Determine the (x, y) coordinate at the center of the cell enclosing the given text.  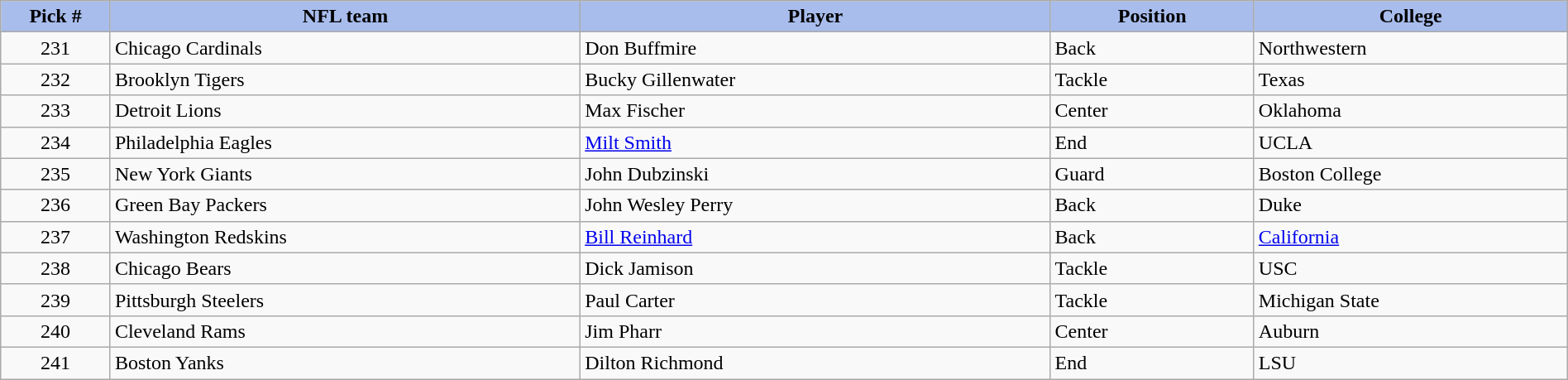
Max Fischer (815, 111)
Green Bay Packers (345, 205)
UCLA (1411, 142)
234 (56, 142)
College (1411, 17)
233 (56, 111)
Dilton Richmond (815, 363)
237 (56, 237)
Washington Redskins (345, 237)
Chicago Bears (345, 268)
USC (1411, 268)
Guard (1152, 174)
Duke (1411, 205)
Jim Pharr (815, 331)
231 (56, 48)
236 (56, 205)
LSU (1411, 363)
Position (1152, 17)
239 (56, 300)
Paul Carter (815, 300)
Brooklyn Tigers (345, 79)
Bucky Gillenwater (815, 79)
Don Buffmire (815, 48)
John Dubzinski (815, 174)
Pick # (56, 17)
Auburn (1411, 331)
240 (56, 331)
241 (56, 363)
Boston Yanks (345, 363)
Chicago Cardinals (345, 48)
Bill Reinhard (815, 237)
Dick Jamison (815, 268)
Oklahoma (1411, 111)
John Wesley Perry (815, 205)
Texas (1411, 79)
Michigan State (1411, 300)
Cleveland Rams (345, 331)
New York Giants (345, 174)
NFL team (345, 17)
235 (56, 174)
232 (56, 79)
238 (56, 268)
Milt Smith (815, 142)
Boston College (1411, 174)
Pittsburgh Steelers (345, 300)
Philadelphia Eagles (345, 142)
Northwestern (1411, 48)
Detroit Lions (345, 111)
Player (815, 17)
California (1411, 237)
